Search for the cell housing the specified text and yield its (x, y) center coordinate. 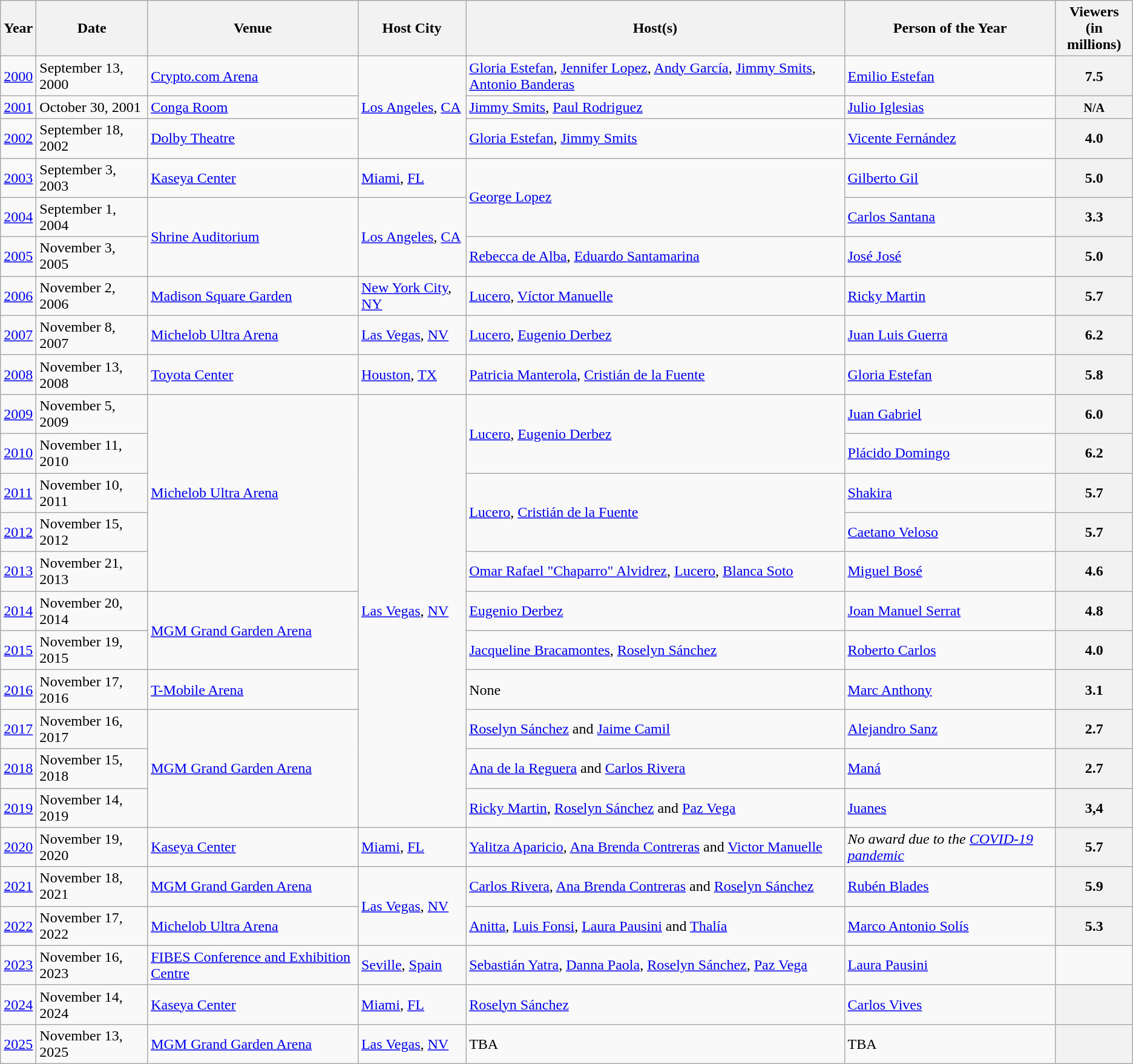
November 10, 2011 (92, 493)
November 15, 2018 (92, 769)
November 17, 2022 (92, 926)
4.6 (1094, 571)
None (655, 690)
2021 (18, 886)
2017 (18, 729)
2008 (18, 374)
2024 (18, 1005)
Dolby Theatre (253, 138)
Ana de la Reguera and Carlos Rivera (655, 769)
Laura Pausini (950, 965)
Person of the Year (950, 28)
2005 (18, 257)
Sebastián Yatra, Danna Paola, Roselyn Sánchez, Paz Vega (655, 965)
Date (92, 28)
November 8, 2007 (92, 335)
November 14, 2024 (92, 1005)
New York City, NY (412, 295)
November 11, 2010 (92, 453)
Ricky Martin, Roselyn Sánchez and Paz Vega (655, 807)
Maná (950, 769)
Jimmy Smits, Paul Rodriguez (655, 107)
2003 (18, 178)
George Lopez (655, 197)
September 1, 2004 (92, 217)
2020 (18, 847)
September 13, 2000 (92, 76)
Marco Antonio Solís (950, 926)
2001 (18, 107)
Roberto Carlos (950, 650)
Carlos Rivera, Ana Brenda Contreras and Roselyn Sánchez (655, 886)
November 13, 2008 (92, 374)
Crypto.com Arena (253, 76)
2010 (18, 453)
November 21, 2013 (92, 571)
Lucero, Víctor Manuelle (655, 295)
November 3, 2005 (92, 257)
FIBES Conference and Exhibition Centre (253, 965)
Miguel Bosé (950, 571)
2022 (18, 926)
November 19, 2020 (92, 847)
2019 (18, 807)
7.5 (1094, 76)
November 16, 2017 (92, 729)
Roselyn Sánchez (655, 1005)
Gloria Estefan, Jennifer Lopez, Andy García, Jimmy Smits, Antonio Banderas (655, 76)
Rebecca de Alba, Eduardo Santamarina (655, 257)
Carlos Vives (950, 1005)
3,4 (1094, 807)
November 15, 2012 (92, 533)
Year (18, 28)
Juan Gabriel (950, 414)
September 18, 2002 (92, 138)
6.0 (1094, 414)
2007 (18, 335)
November 13, 2025 (92, 1043)
Houston, TX (412, 374)
November 19, 2015 (92, 650)
Roselyn Sánchez and Jaime Camil (655, 729)
Eugenio Derbez (655, 611)
Anitta, Luis Fonsi, Laura Pausini and Thalía (655, 926)
2014 (18, 611)
Julio Iglesias (950, 107)
Carlos Santana (950, 217)
Conga Room (253, 107)
2002 (18, 138)
November 14, 2019 (92, 807)
Host City (412, 28)
2013 (18, 571)
Ricky Martin (950, 295)
2016 (18, 690)
November 16, 2023 (92, 965)
Viewers (in millions) (1094, 28)
2018 (18, 769)
September 3, 2003 (92, 178)
Vicente Fernández (950, 138)
Toyota Center (253, 374)
Gloria Estefan, Jimmy Smits (655, 138)
N/A (1094, 107)
Madison Square Garden (253, 295)
Omar Rafael "Chaparro" Alvidrez, Lucero, Blanca Soto (655, 571)
Gilberto Gil (950, 178)
Juanes (950, 807)
3.1 (1094, 690)
Juan Luis Guerra (950, 335)
2006 (18, 295)
2009 (18, 414)
Patricia Manterola, Cristián de la Fuente (655, 374)
T-Mobile Arena (253, 690)
Alejandro Sanz (950, 729)
November 5, 2009 (92, 414)
Caetano Veloso (950, 533)
Host(s) (655, 28)
5.3 (1094, 926)
Seville, Spain (412, 965)
Shakira (950, 493)
Shrine Auditorium (253, 237)
2023 (18, 965)
Rubén Blades (950, 886)
2004 (18, 217)
2012 (18, 533)
Yalitza Aparicio, Ana Brenda Contreras and Victor Manuelle (655, 847)
November 20, 2014 (92, 611)
4.8 (1094, 611)
Joan Manuel Serrat (950, 611)
October 30, 2001 (92, 107)
2025 (18, 1043)
2011 (18, 493)
November 2, 2006 (92, 295)
Venue (253, 28)
5.8 (1094, 374)
Emilio Estefan (950, 76)
Marc Anthony (950, 690)
Lucero, Cristián de la Fuente (655, 513)
José José (950, 257)
2015 (18, 650)
Jacqueline Bracamontes, Roselyn Sánchez (655, 650)
3.3 (1094, 217)
5.9 (1094, 886)
2000 (18, 76)
No award due to the COVID-19 pandemic (950, 847)
Gloria Estefan (950, 374)
Plácido Domingo (950, 453)
November 18, 2021 (92, 886)
November 17, 2016 (92, 690)
